Locate the cell with the specified text and output its (X, Y) center coordinate. 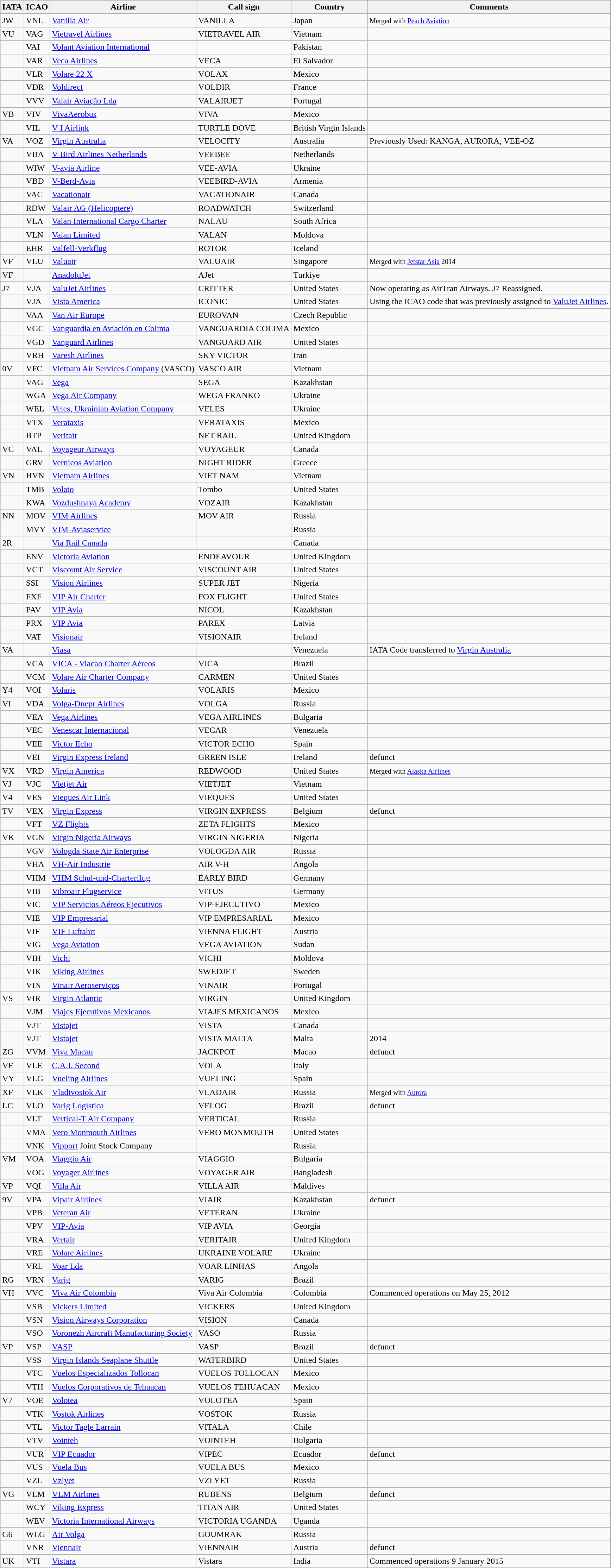
WATERBIRD (244, 1360)
VUELING (244, 1079)
Vuela Bus (123, 1467)
Czech Republic (329, 315)
SUPER JET (244, 583)
VERITAIR (244, 1239)
VELES (244, 409)
Australia (329, 141)
VLADAIR (244, 1092)
Macao (329, 1052)
Valair Aviação Lda (123, 101)
VFC (37, 369)
VGD (37, 342)
Vzlyet (123, 1481)
V-avia Airline (123, 168)
VLT (37, 1119)
VVM (37, 1052)
VERATAXIS (244, 422)
VZLYET (244, 1481)
VLE (37, 1065)
Veritair (123, 436)
Uganda (329, 1521)
VBA (37, 154)
VGN (37, 838)
Vipair Airlines (123, 1199)
VISION (244, 1320)
VTL (37, 1427)
Vision Airlines (123, 583)
Virgin America (123, 770)
VILLA AIR (244, 1186)
VLR (37, 74)
VUS (37, 1467)
France (329, 87)
VEI (37, 757)
VTH (37, 1387)
VQI (37, 1186)
VIR (37, 998)
VICTOR ECHO (244, 744)
RDW (37, 208)
CARMEN (244, 677)
Volant Aviation International (123, 47)
EHR (37, 248)
VIF (37, 931)
ZETA FLIGHTS (244, 824)
Valan Limited (123, 235)
VOZ (37, 141)
NET RAIL (244, 436)
Villa Air (123, 1186)
VOE (37, 1400)
VOG (37, 1172)
SKY VICTOR (244, 355)
Visionair (123, 637)
REDWOOD (244, 770)
Vertical-T Air Company (123, 1119)
VIPEC (244, 1454)
VICA - Viacao Charter Aéreos (123, 663)
VIN (37, 985)
Previously Used: KANGA, AURORA, VEE-OZ (489, 141)
Virgin Nigeria Airways (123, 838)
VTK (37, 1413)
Vision Airways Corporation (123, 1320)
Viking Express (123, 1507)
VANGUARDIA COLIMA (244, 328)
Viscount Air Service (123, 569)
Malta (329, 1039)
VTC (37, 1373)
VANILLA (244, 20)
ICAO (37, 7)
VUELA BUS (244, 1467)
Volotea (123, 1400)
VIENNAIR (244, 1548)
Volare Airlines (123, 1253)
VIP AVIA (244, 1226)
Voar Lda (123, 1266)
VVV (37, 101)
Country (329, 7)
Latvia (329, 623)
South Africa (329, 221)
AJet (244, 275)
Volare Air Charter Company (123, 677)
Commenced operations 9 January 2015 (489, 1561)
VETERAN (244, 1213)
VAR (37, 61)
G6 (12, 1534)
Virgin Islands Seaplane Shuttle (123, 1360)
VARIG (244, 1280)
Vladivostok Air (123, 1092)
VCT (37, 569)
VTI (37, 1561)
VIVA (244, 114)
Vinair Aeroserviços (123, 985)
VIB (37, 891)
VX (12, 770)
GOUMRAK (244, 1534)
VIRGIN NIGERIA (244, 838)
Voronezh Aircraft Manufacturing Society (123, 1333)
PRX (37, 623)
GRV (37, 462)
VIK (37, 971)
Valan International Cargo Charter (123, 221)
VIE (37, 918)
VG (12, 1494)
VHA (37, 864)
VAL (37, 449)
VALAN (244, 235)
Y4 (12, 690)
C.A.I. Second (123, 1065)
Georgia (329, 1226)
VIP-Avia (123, 1226)
Vickers Limited (123, 1306)
VIET NAM (244, 476)
VJM (37, 1012)
Colombia (329, 1293)
Airline (123, 7)
IATA (12, 7)
V-Berd-Avia (123, 181)
NN (12, 516)
TITAN AIR (244, 1507)
Vista America (123, 302)
VIEQUES (244, 797)
Vega Aviation (123, 945)
Vointeh (123, 1440)
VLU (37, 262)
Air Volga (123, 1534)
VERTICAL (244, 1119)
WIW (37, 168)
Vega (123, 382)
Voldirect (123, 87)
VAA (37, 315)
VITUS (244, 891)
VIP Empresarial (123, 918)
Iceland (329, 248)
VICKERS (244, 1306)
VTX (37, 422)
VIETRAVEL AIR (244, 34)
Vieques Air Link (123, 797)
VIP Air Charter (123, 597)
VY (12, 1079)
9V (12, 1199)
VIRGIN EXPRESS (244, 811)
RUBENS (244, 1494)
VIM-Aviaservice (123, 529)
Vacationair (123, 195)
VIP Ecuador (123, 1454)
Sweden (329, 971)
VE (12, 1065)
Volaris (123, 690)
J7 (12, 288)
VIP Servicios Aéreos Ejecutivos (123, 905)
VIAJES MEXICANOS (244, 1012)
VIF Luftahrt (123, 931)
Vuelos Corporativos de Tehuacan (123, 1387)
WEGA FRANKO (244, 396)
TURTLE DOVE (244, 127)
Pakistan (329, 47)
Vibroair Flugservice (123, 891)
VUELOS TEHUACAN (244, 1387)
VEEBEE (244, 154)
VUR (37, 1454)
VJC (37, 784)
VIAIR (244, 1199)
VOLA (244, 1065)
VIRGIN (244, 998)
VGV (37, 851)
VDR (37, 87)
ROTOR (244, 248)
VIL (37, 127)
Vichi (123, 958)
VISCOUNT AIR (244, 569)
Sudan (329, 945)
EARLY BIRD (244, 878)
SEGA (244, 382)
ZG (12, 1052)
Viking Airlines (123, 971)
MVY (37, 529)
Ecuador (329, 1454)
Maldives (329, 1186)
VFT (37, 824)
Greece (329, 462)
Via Rail Canada (123, 543)
VNK (37, 1146)
Voyageur Airways (123, 449)
VOINTEH (244, 1440)
VLK (37, 1092)
AnadoluJet (123, 275)
VRL (37, 1266)
VEX (37, 811)
V4 (12, 797)
VIETJET (244, 784)
Voyager Airlines (123, 1172)
Vipport Joint Stock Company (123, 1146)
VSO (37, 1333)
ENDEAVOUR (244, 556)
Vietjet Air (123, 784)
GREEN ISLE (244, 757)
VSB (37, 1306)
Vietnam Air Services Company (VASCO) (123, 369)
VELOG (244, 1106)
VEGA AVIATION (244, 945)
Victor Tagle Larrain (123, 1427)
V7 (12, 1400)
VGC (37, 328)
Comments (489, 7)
Tombo (244, 489)
SWEDJET (244, 971)
VCA (37, 663)
VLA (37, 221)
IATA Code transferred to Virgin Australia (489, 650)
Valfell-Verkflug (123, 248)
Verataxis (123, 422)
VJ (12, 784)
V I Airlink (123, 127)
RG (12, 1280)
Vanguardia en Aviación en Colima (123, 328)
Chile (329, 1427)
VZ Flights (123, 824)
VOI (37, 690)
Vertair (123, 1239)
VIV (37, 114)
VHM (37, 878)
Merged with Peach Aviation (489, 20)
Viasa (123, 650)
Victoria Aviation (123, 556)
LC (12, 1106)
VOSTOK (244, 1413)
VLM Airlines (123, 1494)
VMA (37, 1132)
Vueling Airlines (123, 1079)
UK (12, 1561)
VOLDIR (244, 87)
VC (12, 449)
Viaggio Air (123, 1159)
VIENNA FLIGHT (244, 931)
Victoria International Airways (123, 1521)
TV (12, 811)
VOAR LINHAS (244, 1266)
VELOCITY (244, 141)
VASO (244, 1333)
VISIONAIR (244, 637)
VLG (37, 1079)
WEV (37, 1521)
HVN (37, 476)
VEC (37, 730)
SSI (37, 583)
Varig Logística (123, 1106)
Bangladesh (329, 1172)
VOLARIS (244, 690)
VOLAX (244, 74)
VEGA AIRLINES (244, 717)
Virgin Express (123, 811)
VVC (37, 1293)
Van Air Europe (123, 315)
VSN (37, 1320)
JW (12, 20)
Vietnam Airlines (123, 476)
Vanilla Air (123, 20)
VINAIR (244, 985)
VSS (37, 1360)
VECA (244, 61)
VLN (37, 235)
British Virgin Islands (329, 127)
Merged with Jetstar Asia 2014 (489, 262)
VEE-AVIA (244, 168)
VIP-EJECUTIVO (244, 905)
VPA (37, 1199)
VSP (37, 1347)
VOA (37, 1159)
Iran (329, 355)
VHM Schul-und-Charterflug (123, 878)
Merged with Alaska Airlines (489, 770)
VS (12, 998)
WCY (37, 1507)
VPB (37, 1213)
VUELOS TOLLOCAN (244, 1373)
VICHI (244, 958)
ROADWATCH (244, 208)
Netherlands (329, 154)
VOZAIR (244, 503)
WEL (37, 409)
NIGHT RIDER (244, 462)
Vostok Airlines (123, 1413)
VLO (37, 1106)
VEEBIRD-AVIA (244, 181)
Valair AG (Helicoptere) (123, 208)
VECAR (244, 730)
NICOL (244, 610)
Vero Monmouth Airlines (123, 1132)
Call sign (244, 7)
VI (12, 704)
FOX FLIGHT (244, 597)
Turkiye (329, 275)
VANGUARD AIR (244, 342)
Viajes Ejecutivos Mexicanos (123, 1012)
CRITTER (244, 288)
Varesh Airlines (123, 355)
Vega Air Company (123, 396)
Commenced operations on May 25, 2012 (489, 1293)
UKRAINE VOLARE (244, 1253)
India (329, 1561)
VOLOGDA AIR (244, 851)
Volga-Dnepr Airlines (123, 704)
Singapore (329, 262)
VCM (37, 677)
VASCO AIR (244, 369)
VRE (37, 1253)
MOV AIR (244, 516)
Vietravel Airlines (123, 34)
Vanguard Airlines (123, 342)
Veca Airlines (123, 61)
WLG (37, 1534)
Virgin Australia (123, 141)
VALUAIR (244, 262)
VLM (37, 1494)
VH (12, 1293)
Varig (123, 1280)
VIP EMPRESARIAL (244, 918)
VK (12, 838)
Virgin Express Ireland (123, 757)
Armenia (329, 181)
VB (12, 114)
Victor Echo (123, 744)
Vernicos Aviation (123, 462)
VNL (37, 20)
TMB (37, 489)
VIM Airlines (123, 516)
VITALA (244, 1427)
VERO MONMOUTH (244, 1132)
Vega Airlines (123, 717)
VAC (37, 195)
Virgin Atlantic (123, 998)
Viva Macau (123, 1052)
VivaAerobus (123, 114)
Veteran Air (123, 1213)
Japan (329, 20)
VRN (37, 1280)
VIG (37, 945)
VIC (37, 905)
VIAGGIO (244, 1159)
Vologda State Air Enterprise (123, 851)
Merged with Aurora (489, 1092)
VRD (37, 770)
2R (12, 543)
VIH (37, 958)
Italy (329, 1065)
VACATIONAIR (244, 195)
VOYAGEUR (244, 449)
XF (12, 1092)
Venescar Internacional (123, 730)
ValuJet Airlines (123, 288)
2014 (489, 1039)
VISTA MALTA (244, 1039)
VISTA (244, 1025)
VOLGA (244, 704)
VH-Air Industrie (123, 864)
Viennair (123, 1548)
VZL (37, 1481)
VRH (37, 355)
WGA (37, 396)
Volare 22 X (123, 74)
VNR (37, 1548)
MOV (37, 516)
El Salvador (329, 61)
Using the ICAO code that was previously assigned to ValuJet Airlines. (489, 302)
VOYAGER AIR (244, 1172)
KWA (37, 503)
PAREX (244, 623)
BTP (37, 436)
VEE (37, 744)
Vuelos Especializados Tollocan (123, 1373)
ENV (37, 556)
0V (12, 369)
Veles, Ukrainian Aviation Company (123, 409)
EUROVAN (244, 315)
V Bird Airlines Netherlands (123, 154)
VPV (37, 1226)
PAV (37, 610)
AIR V-H (244, 864)
FXF (37, 597)
VAI (37, 47)
Valuair (123, 262)
VRA (37, 1239)
VAT (37, 637)
Switzerland (329, 208)
JACKPOT (244, 1052)
VBD (37, 181)
VTV (37, 1440)
VES (37, 797)
VALAIRJET (244, 101)
VU (12, 34)
ICONIC (244, 302)
VEA (37, 717)
VM (12, 1159)
VDA (37, 704)
NALAU (244, 221)
VOLOTEA (244, 1400)
Now operating as AirTran Airways. J7 Reassigned. (489, 288)
Vozdushnaya Academy (123, 503)
VN (12, 476)
Volato (123, 489)
VICTORIA UGANDA (244, 1521)
VICA (244, 663)
